Extract the (X, Y) coordinate from the center of the cell holding the provided text.  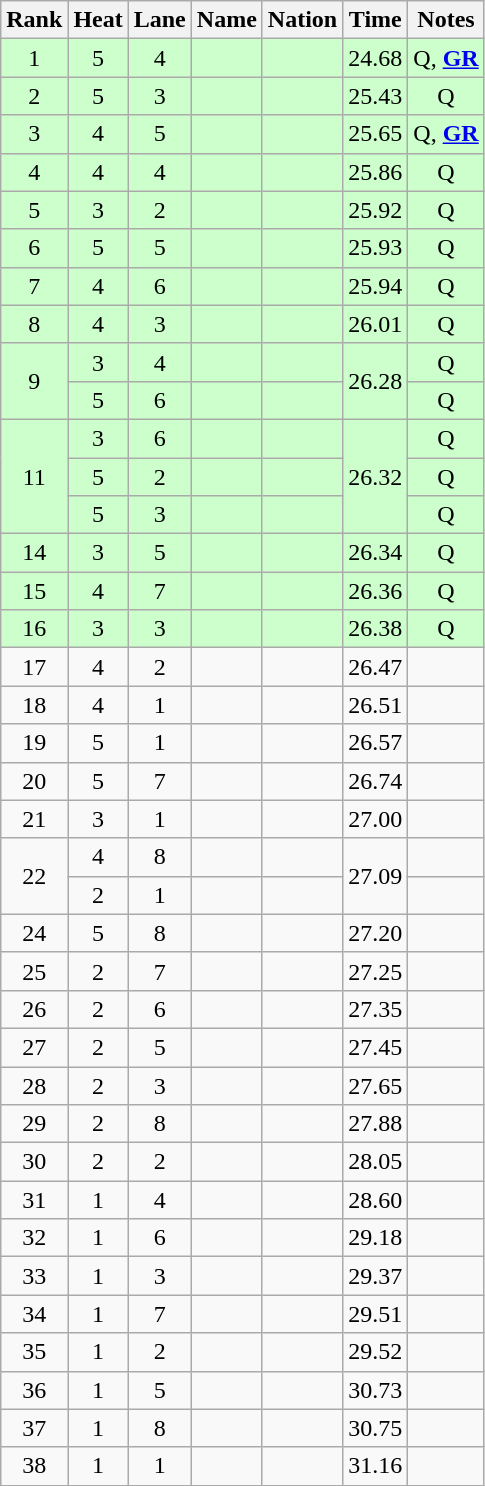
15 (34, 591)
26.57 (376, 743)
38 (34, 1466)
26.38 (376, 629)
36 (34, 1390)
24.68 (376, 58)
25.43 (376, 96)
31 (34, 1200)
30.73 (376, 1390)
26.34 (376, 553)
26.36 (376, 591)
26.74 (376, 781)
35 (34, 1352)
Time (376, 20)
17 (34, 667)
25.93 (376, 248)
16 (34, 629)
24 (34, 933)
27.25 (376, 971)
26.28 (376, 381)
27.09 (376, 876)
37 (34, 1428)
25.92 (376, 210)
29.51 (376, 1314)
27.45 (376, 1047)
18 (34, 705)
26.51 (376, 705)
Notes (446, 20)
29.18 (376, 1238)
28.05 (376, 1162)
25.94 (376, 286)
30.75 (376, 1428)
27 (34, 1047)
27.35 (376, 1009)
14 (34, 553)
Name (226, 20)
26.01 (376, 324)
27.65 (376, 1085)
21 (34, 819)
28 (34, 1085)
25.65 (376, 134)
9 (34, 381)
27.00 (376, 819)
34 (34, 1314)
29.52 (376, 1352)
29.37 (376, 1276)
25.86 (376, 172)
26.47 (376, 667)
28.60 (376, 1200)
Rank (34, 20)
27.20 (376, 933)
11 (34, 476)
26.32 (376, 476)
20 (34, 781)
29 (34, 1124)
Nation (302, 20)
Heat (98, 20)
25 (34, 971)
22 (34, 876)
19 (34, 743)
26 (34, 1009)
33 (34, 1276)
Lane (160, 20)
30 (34, 1162)
31.16 (376, 1466)
27.88 (376, 1124)
32 (34, 1238)
